Find where the given text appears and provide that cell's center as (x, y) coordinate. 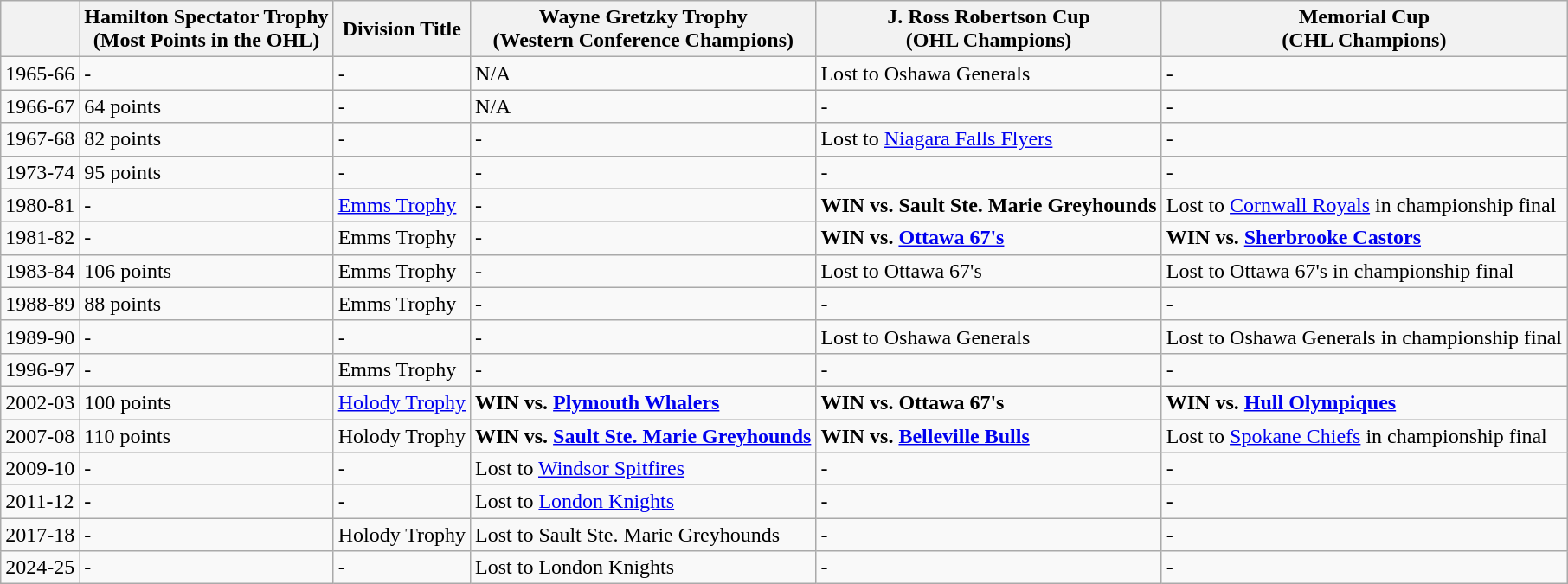
1988-89 (40, 304)
2002-03 (40, 402)
2024-25 (40, 568)
Lost to Ottawa 67's (988, 271)
1996-97 (40, 369)
1983-84 (40, 271)
J. Ross Robertson Cup (OHL Champions) (988, 29)
1973-74 (40, 172)
2011-12 (40, 502)
Lost to Niagara Falls Flyers (988, 139)
Lost to Oshawa Generals in championship final (1364, 337)
WIN vs. Sherbrooke Castors (1364, 238)
Lost to Sault Ste. Marie Greyhounds (644, 535)
Lost to Windsor Spitfires (644, 469)
Division Title (402, 29)
Lost to Cornwall Royals in championship final (1364, 205)
Lost to Spokane Chiefs in championship final (1364, 435)
WIN vs. Hull Olympiques (1364, 402)
Memorial Cup (CHL Champions) (1364, 29)
1966-67 (40, 106)
Hamilton Spectator Trophy (Most Points in the OHL) (206, 29)
88 points (206, 304)
WIN vs. Belleville Bulls (988, 435)
110 points (206, 435)
1989-90 (40, 337)
2009-10 (40, 469)
2017-18 (40, 535)
82 points (206, 139)
WIN vs. Plymouth Whalers (644, 402)
95 points (206, 172)
106 points (206, 271)
1967-68 (40, 139)
Wayne Gretzky Trophy (Western Conference Champions) (644, 29)
2007-08 (40, 435)
Lost to Ottawa 67's in championship final (1364, 271)
1980-81 (40, 205)
1965-66 (40, 74)
64 points (206, 106)
1981-82 (40, 238)
100 points (206, 402)
